Detect which cell encompasses the target text, then output its (x, y) center coordinate. 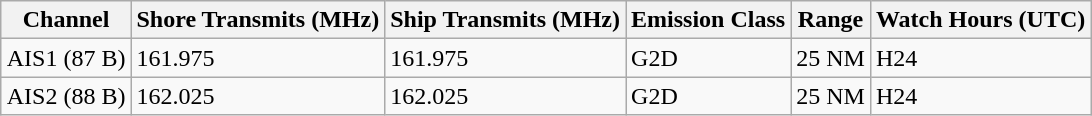
Emission Class (708, 20)
Watch Hours (UTC) (980, 20)
Shore Transmits (MHz) (258, 20)
Channel (66, 20)
Range (831, 20)
AIS2 (88 B) (66, 96)
AIS1 (87 B) (66, 58)
Ship Transmits (MHz) (506, 20)
